Search for the cell housing the specified text and yield its [x, y] center coordinate. 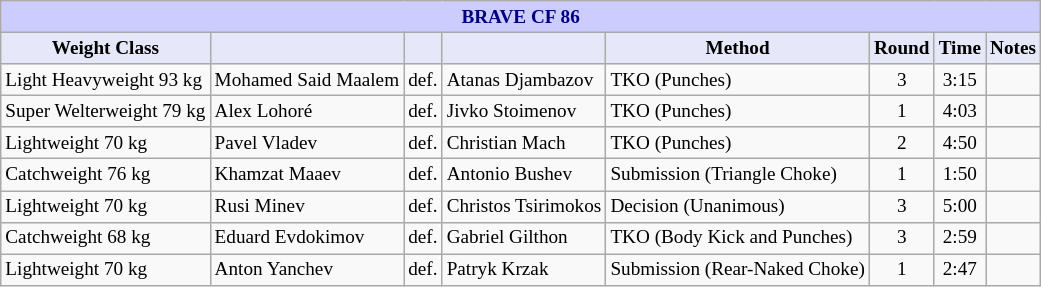
Decision (Unanimous) [738, 206]
5:00 [960, 206]
Alex Lohoré [307, 111]
Gabriel Gilthon [524, 238]
3:15 [960, 80]
Submission (Triangle Choke) [738, 175]
Pavel Vladev [307, 143]
Atanas Djambazov [524, 80]
Weight Class [106, 48]
Round [902, 48]
2 [902, 143]
2:47 [960, 270]
Time [960, 48]
Patryk Krzak [524, 270]
Mohamed Said Maalem [307, 80]
Catchweight 76 kg [106, 175]
Rusi Minev [307, 206]
Light Heavyweight 93 kg [106, 80]
Eduard Evdokimov [307, 238]
4:50 [960, 143]
Method [738, 48]
Antonio Bushev [524, 175]
4:03 [960, 111]
Catchweight 68 kg [106, 238]
Christian Mach [524, 143]
Christos Tsirimokos [524, 206]
Super Welterweight 79 kg [106, 111]
Notes [1014, 48]
Khamzat Maaev [307, 175]
BRAVE CF 86 [521, 17]
TKO (Body Kick and Punches) [738, 238]
1:50 [960, 175]
Submission (Rear-Naked Choke) [738, 270]
2:59 [960, 238]
Jivko Stoimenov [524, 111]
Anton Yanchev [307, 270]
